Output the [x, y] coordinate of the center of the cell containing the given text.  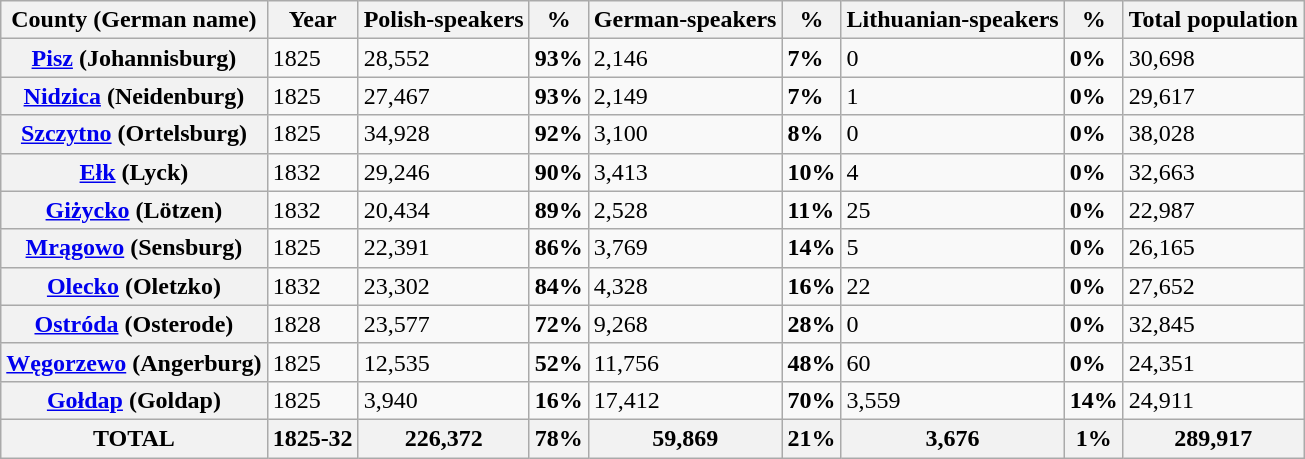
10% [812, 172]
Giżycko (Lötzen) [134, 210]
29,617 [1213, 96]
Węgorzewo (Angerburg) [134, 362]
34,928 [444, 134]
Polish-speakers [444, 20]
226,372 [444, 438]
5 [952, 248]
29,246 [444, 172]
52% [558, 362]
48% [812, 362]
92% [558, 134]
Olecko (Oletzko) [134, 286]
27,467 [444, 96]
28% [812, 324]
20,434 [444, 210]
59,869 [685, 438]
9,268 [685, 324]
Lithuanian-speakers [952, 20]
Gołdap (Goldap) [134, 400]
Nidzica (Neidenburg) [134, 96]
32,845 [1213, 324]
2,528 [685, 210]
25 [952, 210]
27,652 [1213, 286]
22 [952, 286]
30,698 [1213, 58]
86% [558, 248]
3,559 [952, 400]
Mrągowo (Sensburg) [134, 248]
23,302 [444, 286]
84% [558, 286]
72% [558, 324]
11% [812, 210]
2,149 [685, 96]
County (German name) [134, 20]
11,756 [685, 362]
22,391 [444, 248]
Ełk (Lyck) [134, 172]
TOTAL [134, 438]
28,552 [444, 58]
17,412 [685, 400]
3,413 [685, 172]
Year [312, 20]
3,769 [685, 248]
38,028 [1213, 134]
1828 [312, 324]
26,165 [1213, 248]
3,676 [952, 438]
4 [952, 172]
1825-32 [312, 438]
89% [558, 210]
32,663 [1213, 172]
21% [812, 438]
289,917 [1213, 438]
24,911 [1213, 400]
78% [558, 438]
8% [812, 134]
Szczytno (Ortelsburg) [134, 134]
4,328 [685, 286]
90% [558, 172]
Total population [1213, 20]
70% [812, 400]
German-speakers [685, 20]
Ostróda (Osterode) [134, 324]
1 [952, 96]
24,351 [1213, 362]
23,577 [444, 324]
1% [1094, 438]
12,535 [444, 362]
3,100 [685, 134]
2,146 [685, 58]
60 [952, 362]
Pisz (Johannisburg) [134, 58]
22,987 [1213, 210]
3,940 [444, 400]
